Return the (x, y) coordinate for the center point of the cell that contains the specified text.  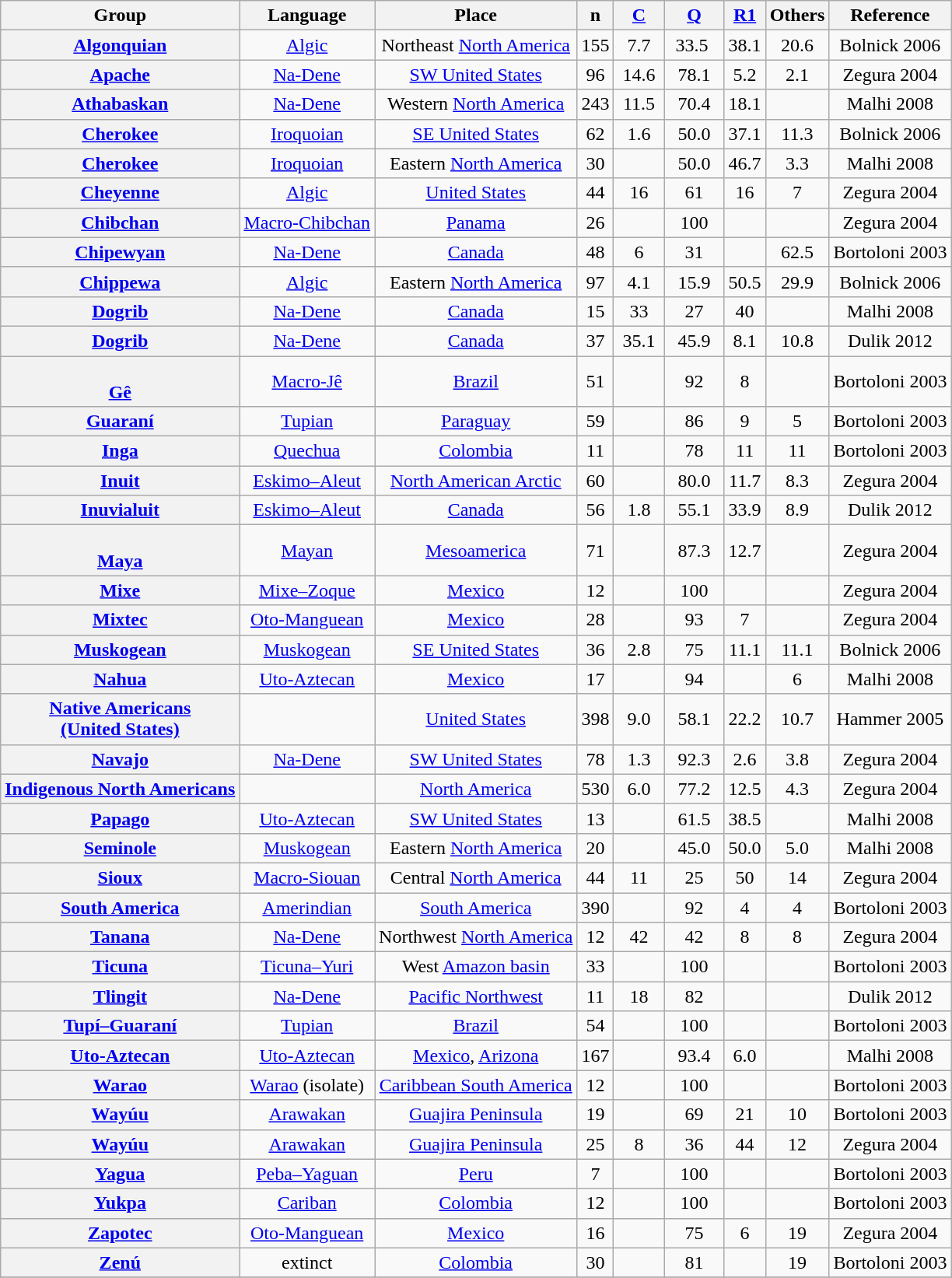
10.8 (797, 341)
Macro-Chibchan (307, 222)
18.1 (745, 104)
1.8 (639, 510)
11.3 (797, 134)
35.1 (639, 341)
Inga (120, 451)
Reference (890, 16)
14 (797, 877)
93 (694, 620)
Chippewa (120, 282)
33.5 (694, 45)
11.7 (745, 481)
Caribbean South America (476, 1085)
8.1 (745, 341)
Place (476, 16)
C (639, 16)
243 (596, 104)
82 (694, 996)
Quechua (307, 451)
96 (596, 75)
45.9 (694, 341)
Apache (120, 75)
54 (596, 1026)
Mexico, Arizona (476, 1056)
9 (745, 422)
60 (596, 481)
Others (797, 16)
5.2 (745, 75)
167 (596, 1056)
93.4 (694, 1056)
North America (476, 789)
55.1 (694, 510)
77.2 (694, 789)
Mayan (307, 551)
8.3 (797, 481)
14.6 (639, 75)
Peba–Yaguan (307, 1174)
Tupí–Guaraní (120, 1026)
Northeast North America (476, 45)
92.3 (694, 759)
530 (596, 789)
West Amazon basin (476, 967)
Chibchan (120, 222)
97 (596, 282)
29.9 (797, 282)
Sioux (120, 877)
Mixe (120, 590)
4.3 (797, 789)
62.5 (797, 252)
Yagua (120, 1174)
Indigenous North Americans (120, 789)
Yukpa (120, 1203)
50 (745, 877)
Tlingit (120, 996)
Mixtec (120, 620)
Macro-Jê (307, 381)
2.1 (797, 75)
62 (596, 134)
27 (694, 311)
3.8 (797, 759)
Pacific Northwest (476, 996)
Cheyenne (120, 193)
48 (596, 252)
40 (745, 311)
Paraguay (476, 422)
38.5 (745, 818)
Central North America (476, 877)
20.6 (797, 45)
13 (596, 818)
Q (694, 16)
87.3 (694, 551)
Zenú (120, 1262)
18 (639, 996)
80.0 (694, 481)
61 (694, 193)
10 (797, 1115)
Zapotec (120, 1233)
15 (596, 311)
Papago (120, 818)
5 (797, 422)
86 (694, 422)
51 (596, 381)
61.5 (694, 818)
Inuvialuit (120, 510)
Chipewyan (120, 252)
37.1 (745, 134)
46.7 (745, 163)
1.3 (639, 759)
Warao (120, 1085)
R1 (745, 16)
78.1 (694, 75)
Mixe–Zoque (307, 590)
5.0 (797, 848)
3.3 (797, 163)
Warao (isolate) (307, 1085)
94 (694, 679)
Nahua (120, 679)
Group (120, 16)
70.4 (694, 104)
45.0 (694, 848)
2.8 (639, 650)
12.5 (745, 789)
38.1 (745, 45)
1.6 (639, 134)
Mesoamerica (476, 551)
n (596, 16)
extinct (307, 1262)
59 (596, 422)
Amerindian (307, 908)
Macro-Siouan (307, 877)
Peru (476, 1174)
155 (596, 45)
North American Arctic (476, 481)
390 (596, 908)
10.7 (797, 719)
71 (596, 551)
Hammer 2005 (890, 719)
20 (596, 848)
Maya (120, 551)
17 (596, 679)
8.9 (797, 510)
Algonquian (120, 45)
Language (307, 16)
Native Americans(United States) (120, 719)
Guaraní (120, 422)
50.5 (745, 282)
9.0 (639, 719)
56 (596, 510)
33.9 (745, 510)
398 (596, 719)
Ticuna–Yuri (307, 967)
Gê (120, 381)
15.9 (694, 282)
Inuit (120, 481)
58.1 (694, 719)
Ticuna (120, 967)
Cariban (307, 1203)
Navajo (120, 759)
28 (596, 620)
7.7 (639, 45)
4.1 (639, 282)
22.2 (745, 719)
Northwest North America (476, 937)
Panama (476, 222)
69 (694, 1115)
Tanana (120, 937)
21 (745, 1115)
81 (694, 1262)
31 (694, 252)
Western North America (476, 104)
Seminole (120, 848)
Athabaskan (120, 104)
12.7 (745, 551)
11.5 (639, 104)
26 (596, 222)
2.6 (745, 759)
37 (596, 341)
